Search for the cell housing the specified text and yield its (X, Y) center coordinate. 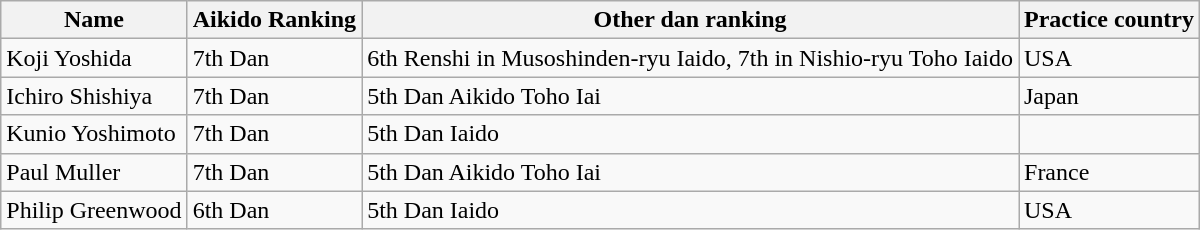
Koji Yoshida (94, 58)
6th Dan (274, 210)
Kunio Yoshimoto (94, 134)
Japan (1108, 96)
France (1108, 172)
Practice country (1108, 20)
Other dan ranking (690, 20)
6th Renshi in Musoshinden-ryu Iaido, 7th in Nishio-ryu Toho Iaido (690, 58)
Paul Muller (94, 172)
Philip Greenwood (94, 210)
Ichiro Shishiya (94, 96)
Aikido Ranking (274, 20)
Name (94, 20)
